Capture the cell that displays the provided text and extract its (X, Y) central coordinate. 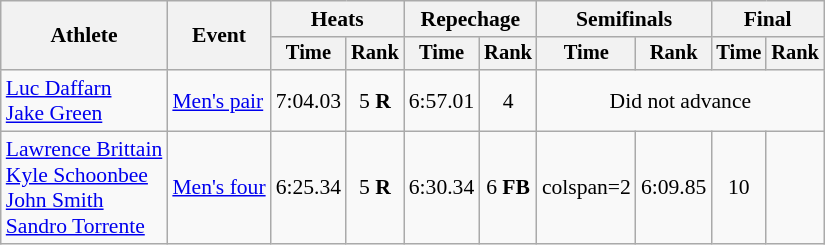
Men's four (218, 188)
6:57.01 (442, 100)
10 (738, 188)
Athlete (84, 36)
Semifinals (624, 19)
Lawrence BrittainKyle SchoonbeeJohn SmithSandro Torrente (84, 188)
Did not advance (680, 100)
7:04.03 (308, 100)
4 (508, 100)
6 FB (508, 188)
Heats (338, 19)
Men's pair (218, 100)
Final (767, 19)
Repechage (470, 19)
Luc DaffarnJake Green (84, 100)
colspan=2 (586, 188)
6:30.34 (442, 188)
6:09.85 (674, 188)
Event (218, 36)
6:25.34 (308, 188)
